Detect which cell encompasses the target text, then output its [x, y] center coordinate. 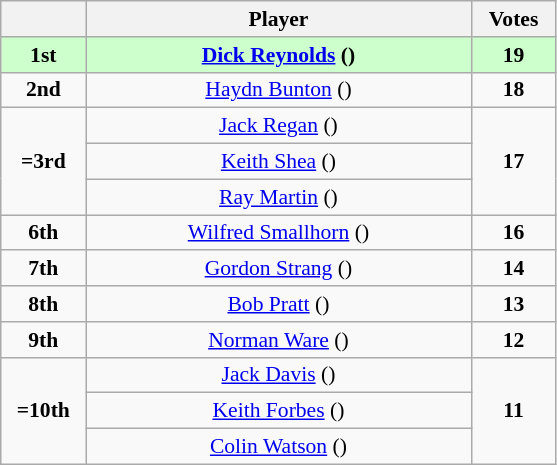
7th [44, 269]
=10th [44, 410]
11 [514, 410]
1st [44, 55]
Player [278, 19]
16 [514, 233]
Wilfred Smallhorn () [278, 233]
Colin Watson () [278, 447]
17 [514, 162]
14 [514, 269]
Norman Ware () [278, 340]
13 [514, 304]
9th [44, 340]
Ray Martin () [278, 197]
Votes [514, 19]
Jack Davis () [278, 375]
Jack Regan () [278, 126]
=3rd [44, 162]
Haydn Bunton () [278, 90]
2nd [44, 90]
19 [514, 55]
Dick Reynolds () [278, 55]
Bob Pratt () [278, 304]
18 [514, 90]
6th [44, 233]
Keith Forbes () [278, 411]
8th [44, 304]
Keith Shea () [278, 162]
12 [514, 340]
Gordon Strang () [278, 269]
